Detect which cell encompasses the target text, then output its (X, Y) center coordinate. 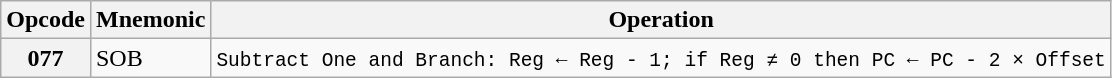
077 (46, 58)
Operation (661, 20)
SOB (150, 58)
Subtract One and Branch: Reg ← Reg - 1; if Reg ≠ 0 then PC ← PC - 2 × Offset (661, 58)
Mnemonic (150, 20)
Opcode (46, 20)
